Scan for the cell matching the given text and deliver its [X, Y] coordinate at center. 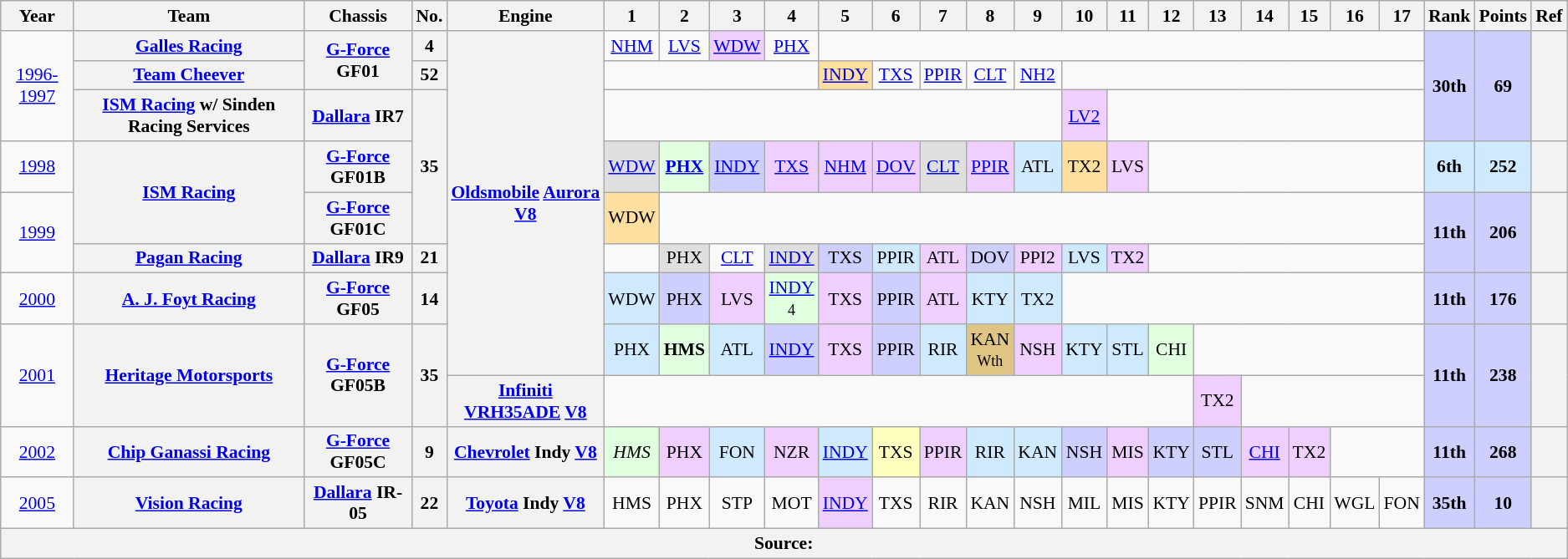
252 [1503, 167]
MIL [1084, 503]
Engine [525, 16]
2001 [37, 375]
Infiniti VRH35ADE V8 [525, 401]
1998 [37, 167]
Chevrolet Indy V8 [525, 451]
1 [631, 16]
2002 [37, 451]
Team [189, 16]
Dallara IR7 [358, 115]
SNM [1264, 503]
G-Force GF05 [358, 299]
STP [737, 503]
1996-1997 [37, 86]
6 [896, 16]
G-Force GF01B [358, 167]
268 [1503, 451]
8 [990, 16]
Team Cheever [189, 75]
PPI2 [1037, 258]
ISM Racing [189, 192]
35th [1450, 503]
Dallara IR-05 [358, 503]
2005 [37, 503]
G-Force GF05C [358, 451]
No. [429, 16]
21 [429, 258]
G-Force GF01C [358, 217]
238 [1503, 375]
22 [429, 503]
G-Force GF05B [358, 375]
6th [1450, 167]
Vision Racing [189, 503]
Rank [1450, 16]
1999 [37, 232]
69 [1503, 86]
17 [1402, 16]
7 [943, 16]
176 [1503, 299]
Points [1503, 16]
NH2 [1037, 75]
2000 [37, 299]
INDY4 [792, 299]
LV2 [1084, 115]
Year [37, 16]
KANWth [990, 349]
16 [1355, 16]
2 [684, 16]
Heritage Motorsports [189, 375]
13 [1218, 16]
206 [1503, 232]
MOT [792, 503]
12 [1171, 16]
NZR [792, 451]
G-Force GF01 [358, 60]
Toyota Indy V8 [525, 503]
Chassis [358, 16]
11 [1128, 16]
A. J. Foyt Racing [189, 299]
Dallara IR9 [358, 258]
5 [845, 16]
WGL [1355, 503]
Source: [784, 544]
Ref [1549, 16]
3 [737, 16]
15 [1310, 16]
Oldsmobile Aurora V8 [525, 203]
Pagan Racing [189, 258]
52 [429, 75]
ISM Racing w/ Sinden Racing Services [189, 115]
30th [1450, 86]
Chip Ganassi Racing [189, 451]
Galles Racing [189, 46]
